Pinpoint the cell where the given text exists, returning its (x, y) midpoint coordinate. 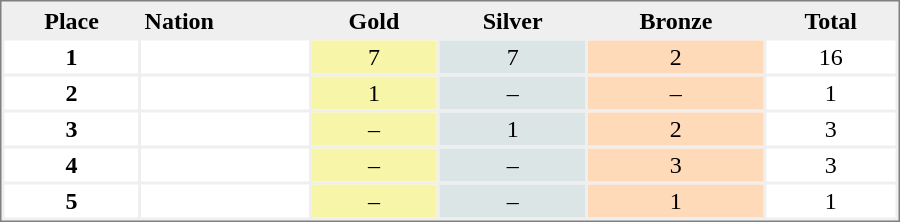
4 (71, 164)
5 (71, 200)
Bronze (676, 20)
Place (71, 20)
Gold (374, 20)
16 (830, 56)
Silver (513, 20)
Total (830, 20)
Nation (226, 20)
